Return (X, Y) of the center of cell containing provided text 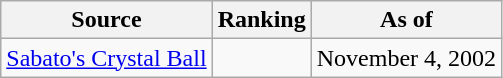
Ranking (262, 20)
Source (106, 20)
As of (406, 20)
Sabato's Crystal Ball (106, 58)
November 4, 2002 (406, 58)
